Find where the given text appears and provide that cell's center as [X, Y] coordinate. 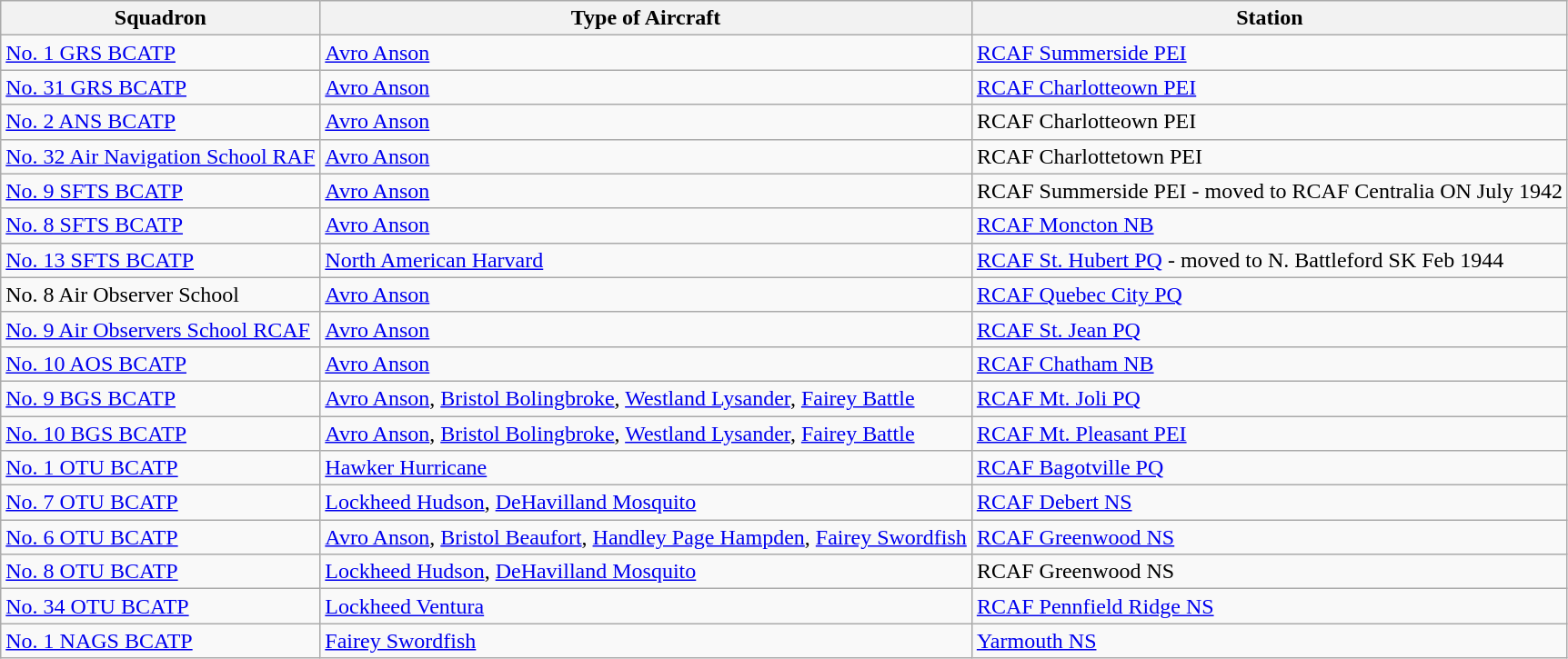
RCAF Bagotville PQ [1270, 468]
Type of Aircraft [646, 18]
Lockheed Ventura [646, 606]
No. 13 SFTS BCATP [160, 260]
No. 8 OTU BCATP [160, 572]
Yarmouth NS [1270, 641]
No. 8 Air Observer School [160, 295]
RCAF Summerside PEI [1270, 53]
No. 9 SFTS BCATP [160, 191]
RCAF Pennfield Ridge NS [1270, 606]
Hawker Hurricane [646, 468]
RCAF Summerside PEI - moved to RCAF Centralia ON July 1942 [1270, 191]
No. 1 GRS BCATP [160, 53]
Avro Anson, Bristol Beaufort, Handley Page Hampden, Fairey Swordfish [646, 537]
RCAF Charlottetown PEI [1270, 156]
No. 7 OTU BCATP [160, 503]
No. 32 Air Navigation School RAF [160, 156]
RCAF Moncton NB [1270, 225]
North American Harvard [646, 260]
No. 2 ANS BCATP [160, 122]
No. 1 NAGS BCATP [160, 641]
RCAF Mt. Joli PQ [1270, 398]
Fairey Swordfish [646, 641]
RCAF Quebec City PQ [1270, 295]
Squadron [160, 18]
RCAF Chatham NB [1270, 364]
Station [1270, 18]
No. 31 GRS BCATP [160, 87]
No. 1 OTU BCATP [160, 468]
RCAF St. Hubert PQ - moved to N. Battleford SK Feb 1944 [1270, 260]
No. 9 Air Observers School RCAF [160, 329]
RCAF St. Jean PQ [1270, 329]
RCAF Debert NS [1270, 503]
No. 34 OTU BCATP [160, 606]
No. 8 SFTS BCATP [160, 225]
No. 10 AOS BCATP [160, 364]
No. 9 BGS BCATP [160, 398]
RCAF Mt. Pleasant PEI [1270, 434]
No. 6 OTU BCATP [160, 537]
No. 10 BGS BCATP [160, 434]
